Capture the cell that displays the provided text and extract its (x, y) central coordinate. 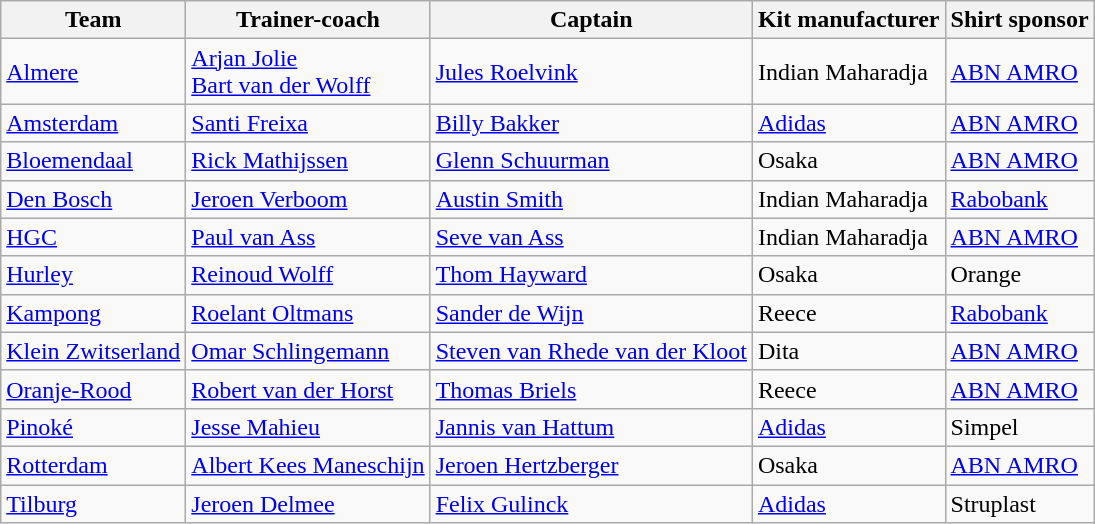
Klein Zwitserland (94, 351)
Arjan Jolie Bart van der Wolff (308, 72)
Steven van Rhede van der Kloot (591, 351)
Simpel (1020, 427)
Dita (848, 351)
Shirt sponsor (1020, 20)
Tilburg (94, 503)
Jeroen Verboom (308, 199)
Den Bosch (94, 199)
Jeroen Delmee (308, 503)
Kit manufacturer (848, 20)
Sander de Wijn (591, 313)
Santi Freixa (308, 123)
Orange (1020, 275)
HGC (94, 237)
Pinoké (94, 427)
Kampong (94, 313)
Billy Bakker (591, 123)
Jeroen Hertzberger (591, 465)
Austin Smith (591, 199)
Captain (591, 20)
Jesse Mahieu (308, 427)
Roelant Oltmans (308, 313)
Felix Gulinck (591, 503)
Oranje-Rood (94, 389)
Rick Mathijssen (308, 161)
Thomas Briels (591, 389)
Rotterdam (94, 465)
Jules Roelvink (591, 72)
Paul van Ass (308, 237)
Thom Hayward (591, 275)
Reinoud Wolff (308, 275)
Struplast (1020, 503)
Trainer-coach (308, 20)
Omar Schlingemann (308, 351)
Seve van Ass (591, 237)
Bloemendaal (94, 161)
Albert Kees Maneschijn (308, 465)
Hurley (94, 275)
Amsterdam (94, 123)
Almere (94, 72)
Jannis van Hattum (591, 427)
Robert van der Horst (308, 389)
Team (94, 20)
Glenn Schuurman (591, 161)
